Detect which cell encompasses the target text, then output its [x, y] center coordinate. 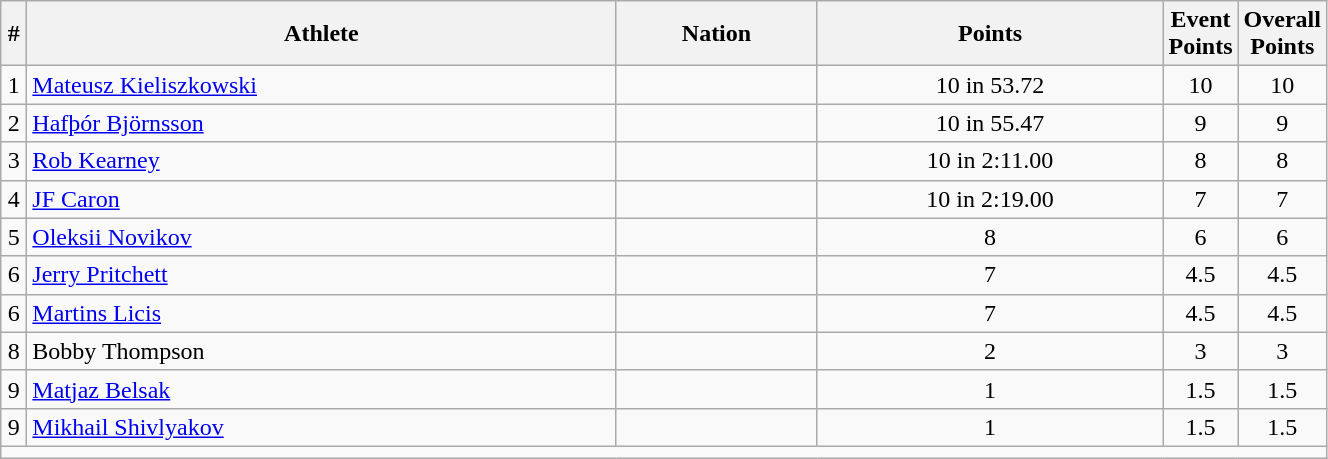
Bobby Thompson [322, 351]
Points [990, 34]
5 [14, 237]
Matjaz Belsak [322, 389]
Martins Licis [322, 313]
Athlete [322, 34]
JF Caron [322, 199]
Rob Kearney [322, 161]
Oleksii Novikov [322, 237]
Jerry Pritchett [322, 275]
4 [14, 199]
Mateusz Kieliszkowski [322, 85]
10 in 53.72 [990, 85]
10 in 2:19.00 [990, 199]
Hafþór Björnsson [322, 123]
10 in 55.47 [990, 123]
10 in 2:11.00 [990, 161]
Mikhail Shivlyakov [322, 427]
Overall Points [1282, 34]
Nation [716, 34]
Event Points [1200, 34]
# [14, 34]
